Output the (X, Y) coordinate of the center of the cell containing the given text.  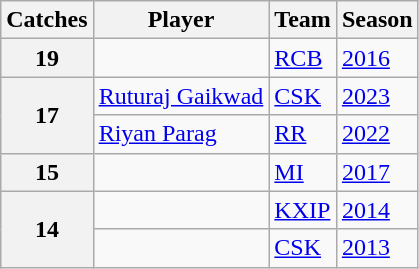
Team (303, 20)
KXIP (303, 210)
Catches (47, 20)
2022 (377, 134)
2014 (377, 210)
Riyan Parag (181, 134)
2016 (377, 58)
2013 (377, 248)
Player (181, 20)
RCB (303, 58)
17 (47, 115)
RR (303, 134)
15 (47, 172)
14 (47, 229)
2023 (377, 96)
Season (377, 20)
MI (303, 172)
19 (47, 58)
2017 (377, 172)
Ruturaj Gaikwad (181, 96)
